Scan for the cell matching the given text and deliver its [x, y] coordinate at center. 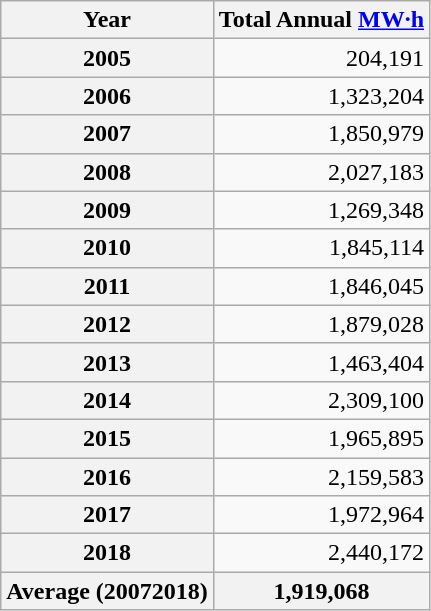
Year [108, 20]
2,309,100 [321, 400]
1,972,964 [321, 515]
1,850,979 [321, 134]
Average (20072018) [108, 591]
2017 [108, 515]
2,440,172 [321, 553]
1,965,895 [321, 438]
1,846,045 [321, 286]
2016 [108, 477]
2006 [108, 96]
2,159,583 [321, 477]
1,269,348 [321, 210]
1,879,028 [321, 324]
2007 [108, 134]
2008 [108, 172]
204,191 [321, 58]
2012 [108, 324]
2015 [108, 438]
2010 [108, 248]
2014 [108, 400]
1,323,204 [321, 96]
1,919,068 [321, 591]
2013 [108, 362]
2,027,183 [321, 172]
2011 [108, 286]
2018 [108, 553]
2009 [108, 210]
2005 [108, 58]
1,463,404 [321, 362]
Total Annual MW·h [321, 20]
1,845,114 [321, 248]
